Capture the cell that displays the provided text and extract its [X, Y] central coordinate. 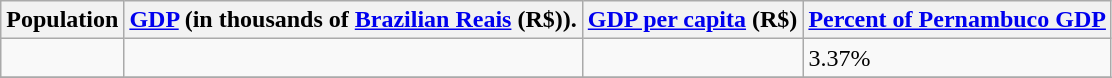
GDP per capita (R$) [692, 20]
Population [62, 20]
3.37% [958, 58]
Percent of Pernambuco GDP [958, 20]
GDP (in thousands of Brazilian Reais (R$)). [353, 20]
